Identify which cell holds the provided text, then report its [x, y] central coordinate. 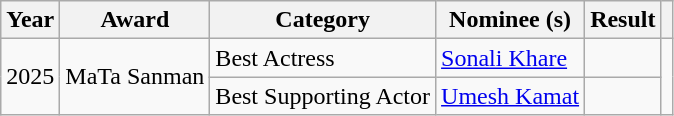
Best Supporting Actor [323, 96]
2025 [30, 77]
MaTa Sanman [135, 77]
Category [323, 20]
Nominee (s) [510, 20]
Award [135, 20]
Best Actress [323, 58]
Sonali Khare [510, 58]
Result [623, 20]
Umesh Kamat [510, 96]
Year [30, 20]
